Pinpoint the cell where the given text exists, returning its (X, Y) midpoint coordinate. 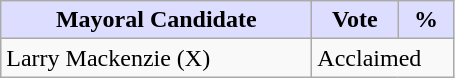
Vote (355, 20)
Mayoral Candidate (156, 20)
% (426, 20)
Acclaimed (383, 58)
Larry Mackenzie (X) (156, 58)
